Identify which cell holds the provided text, then report its [X, Y] central coordinate. 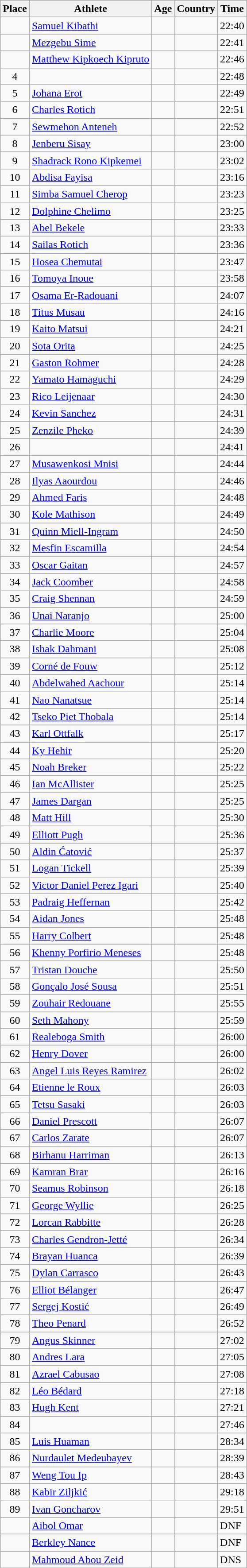
Charles Rotich [90, 110]
Daniel Prescott [90, 1121]
Logan Tickell [90, 868]
Léo Bédard [90, 1391]
Quinn Miell-Ingram [90, 531]
30 [15, 515]
29:18 [232, 1492]
25:20 [232, 751]
61 [15, 1037]
Matthew Kipkoech Kipruto [90, 59]
Kole Mathison [90, 515]
72 [15, 1222]
74 [15, 1256]
25:00 [232, 616]
77 [15, 1307]
25:08 [232, 649]
25:59 [232, 1020]
26:18 [232, 1189]
24:07 [232, 295]
29 [15, 498]
70 [15, 1189]
76 [15, 1290]
25:42 [232, 902]
26:13 [232, 1155]
38 [15, 649]
71 [15, 1205]
27 [15, 464]
Kamran Brar [90, 1172]
59 [15, 1003]
Yamato Hamaguchi [90, 379]
53 [15, 902]
Hugh Kent [90, 1408]
Matt Hill [90, 818]
24:21 [232, 329]
Dylan Carrasco [90, 1273]
35 [15, 599]
28 [15, 480]
Carlos Zarate [90, 1138]
Aidan Jones [90, 919]
56 [15, 952]
21 [15, 363]
88 [15, 1492]
23 [15, 396]
4 [15, 76]
Zouhair Redouane [90, 1003]
Elliott Pugh [90, 835]
14 [15, 245]
25:30 [232, 818]
Mahmoud Abou Zeid [90, 1559]
29:51 [232, 1509]
78 [15, 1324]
22:51 [232, 110]
23:36 [232, 245]
26:47 [232, 1290]
Oscar Gaitan [90, 565]
23:25 [232, 211]
26:28 [232, 1222]
24 [15, 413]
Tetsu Sasaki [90, 1104]
26:34 [232, 1239]
Mesfin Escamilla [90, 548]
Angus Skinner [90, 1340]
24:59 [232, 599]
24:48 [232, 498]
Victor Daniel Perez Igari [90, 885]
Rico Leijenaar [90, 396]
25:12 [232, 666]
Brayan Huanca [90, 1256]
Seamus Robinson [90, 1189]
40 [15, 683]
46 [15, 784]
27:08 [232, 1374]
10 [15, 177]
Henry Dover [90, 1054]
24:28 [232, 363]
28:39 [232, 1458]
33 [15, 565]
23:16 [232, 177]
25:22 [232, 767]
Ian McAllister [90, 784]
Abdisa Fayisa [90, 177]
Sergej Kostić [90, 1307]
Johana Erot [90, 93]
86 [15, 1458]
Abel Bekele [90, 228]
84 [15, 1425]
25:50 [232, 969]
Seth Mahony [90, 1020]
26:25 [232, 1205]
25:51 [232, 986]
7 [15, 127]
32 [15, 548]
George Wyllie [90, 1205]
Charles Gendron-Jetté [90, 1239]
26:43 [232, 1273]
DNS [232, 1559]
Corné de Fouw [90, 666]
23:33 [232, 228]
Padraig Heffernan [90, 902]
24:46 [232, 480]
22 [15, 379]
5 [15, 93]
27:05 [232, 1357]
22:40 [232, 26]
James Dargan [90, 801]
Charlie Moore [90, 632]
Kevin Sanchez [90, 413]
Nurdaulet Medeubayev [90, 1458]
24:49 [232, 515]
11 [15, 194]
Elliot Bélanger [90, 1290]
Aibol Omar [90, 1525]
55 [15, 936]
22:46 [232, 59]
Dolphine Chelimo [90, 211]
9 [15, 160]
26:49 [232, 1307]
69 [15, 1172]
Ivan Goncharov [90, 1509]
Age [163, 9]
36 [15, 616]
89 [15, 1509]
Kaito Matsui [90, 329]
25:40 [232, 885]
Time [232, 9]
25:36 [232, 835]
Berkley Nance [90, 1542]
17 [15, 295]
Sota Orita [90, 346]
Gaston Rohmer [90, 363]
24:30 [232, 396]
Sailas Rotich [90, 245]
23:00 [232, 143]
64 [15, 1088]
13 [15, 228]
Tomoya Inoue [90, 279]
15 [15, 262]
24:54 [232, 548]
Ilyas Aaourdou [90, 480]
24:31 [232, 413]
49 [15, 835]
Luis Huaman [90, 1441]
67 [15, 1138]
Osama Er-Radouani [90, 295]
24:29 [232, 379]
12 [15, 211]
81 [15, 1374]
23:02 [232, 160]
Athlete [90, 9]
25:04 [232, 632]
75 [15, 1273]
45 [15, 767]
Sewmehon Anteneh [90, 127]
27:21 [232, 1408]
54 [15, 919]
Aldin Ćatović [90, 852]
Simba Samuel Cherop [90, 194]
Mezgebu Sime [90, 43]
Theo Penard [90, 1324]
Craig Shennan [90, 599]
52 [15, 885]
Lorcan Rabbitte [90, 1222]
Tseko Piet Thobala [90, 716]
Nao Nanatsue [90, 700]
26 [15, 447]
Tristan Douche [90, 969]
73 [15, 1239]
Realeboga Smith [90, 1037]
25:37 [232, 852]
26:16 [232, 1172]
41 [15, 700]
83 [15, 1408]
26:52 [232, 1324]
66 [15, 1121]
Khenny Porfirio Meneses [90, 952]
34 [15, 582]
Azrael Cabusao [90, 1374]
6 [15, 110]
Zenzile Pheko [90, 430]
82 [15, 1391]
Birhanu Harriman [90, 1155]
Titus Musau [90, 312]
60 [15, 1020]
Jack Coomber [90, 582]
39 [15, 666]
Jenberu Sisay [90, 143]
37 [15, 632]
25:55 [232, 1003]
24:50 [232, 531]
31 [15, 531]
16 [15, 279]
23:47 [232, 262]
62 [15, 1054]
Samuel Kibathi [90, 26]
27:02 [232, 1340]
28:34 [232, 1441]
50 [15, 852]
57 [15, 969]
24:41 [232, 447]
43 [15, 733]
Shadrack Rono Kipkemei [90, 160]
Hosea Chemutai [90, 262]
Harry Colbert [90, 936]
23:58 [232, 279]
58 [15, 986]
Unai Naranjo [90, 616]
44 [15, 751]
18 [15, 312]
27:18 [232, 1391]
24:58 [232, 582]
22:52 [232, 127]
68 [15, 1155]
24:44 [232, 464]
Noah Breker [90, 767]
27:46 [232, 1425]
47 [15, 801]
25:39 [232, 868]
Ahmed Faris [90, 498]
22:41 [232, 43]
63 [15, 1071]
Etienne le Roux [90, 1088]
42 [15, 716]
22:48 [232, 76]
Abdelwahed Aachour [90, 683]
Karl Ottfalk [90, 733]
26:02 [232, 1071]
Weng Tou Ip [90, 1475]
Gonçalo José Sousa [90, 986]
23:23 [232, 194]
Place [15, 9]
26:39 [232, 1256]
Musawenkosi Mnisi [90, 464]
19 [15, 329]
65 [15, 1104]
87 [15, 1475]
80 [15, 1357]
24:57 [232, 565]
Kabir Ziljkić [90, 1492]
51 [15, 868]
24:25 [232, 346]
Andres Lara [90, 1357]
24:16 [232, 312]
Country [196, 9]
28:43 [232, 1475]
24:39 [232, 430]
20 [15, 346]
85 [15, 1441]
Ishak Dahmani [90, 649]
25:17 [232, 733]
22:49 [232, 93]
8 [15, 143]
48 [15, 818]
Ky Hehir [90, 751]
Angel Luis Reyes Ramirez [90, 1071]
79 [15, 1340]
25 [15, 430]
